From the cell containing the given text, extract its center point as (X, Y) coordinate. 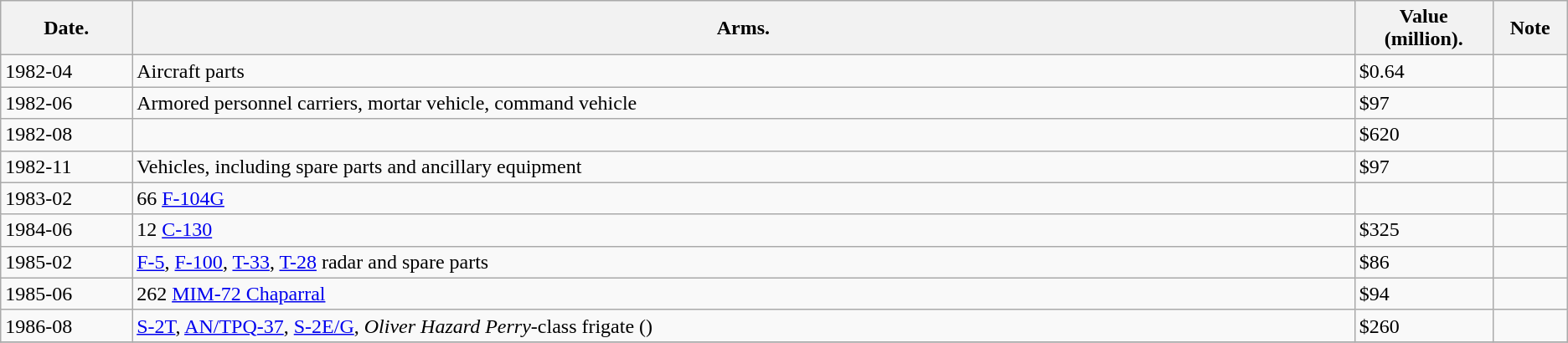
1982-06 (67, 103)
1985-06 (67, 294)
Vehicles, including spare parts and ancillary equipment (744, 166)
1982-11 (67, 166)
Value (million). (1424, 28)
1985-02 (67, 262)
S-2T, AN/TPQ-37, S-2E/G, Oliver Hazard Perry-class frigate () (744, 325)
Arms. (744, 28)
1982-08 (67, 135)
$94 (1424, 294)
66 F-104G (744, 198)
Note (1529, 28)
12 C-130 (744, 230)
$325 (1424, 230)
1984-06 (67, 230)
Date. (67, 28)
F-5, F-100, T-33, T-28 radar and spare parts (744, 262)
1982-04 (67, 71)
1986-08 (67, 325)
262 MIM-72 Chaparral (744, 294)
$620 (1424, 135)
$260 (1424, 325)
$0.64 (1424, 71)
Aircraft parts (744, 71)
$86 (1424, 262)
Armored personnel carriers, mortar vehicle, command vehicle (744, 103)
1983-02 (67, 198)
